From the cell containing the given text, extract its center point as (x, y) coordinate. 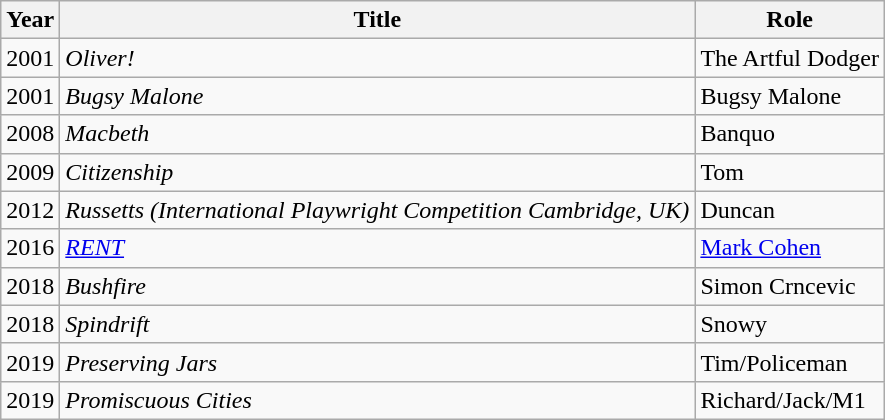
Macbeth (378, 134)
Spindrift (378, 324)
Simon Crncevic (790, 286)
Tom (790, 172)
2012 (30, 210)
Richard/Jack/M1 (790, 400)
Citizenship (378, 172)
2008 (30, 134)
2016 (30, 248)
Oliver! (378, 58)
2009 (30, 172)
Year (30, 20)
Role (790, 20)
RENT (378, 248)
Promiscuous Cities (378, 400)
Tim/Policeman (790, 362)
Banquo (790, 134)
Snowy (790, 324)
Mark Cohen (790, 248)
Bushfire (378, 286)
Russetts (International Playwright Competition Cambridge, UK) (378, 210)
The Artful Dodger (790, 58)
Title (378, 20)
Preserving Jars (378, 362)
Duncan (790, 210)
